Detect which cell encompasses the target text, then output its (X, Y) center coordinate. 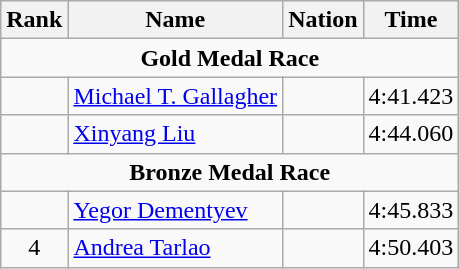
4 (34, 248)
Bronze Medal Race (230, 172)
Xinyang Liu (176, 134)
Andrea Tarlao (176, 248)
4:44.060 (411, 134)
Time (411, 20)
4:41.423 (411, 96)
Rank (34, 20)
4:45.833 (411, 210)
4:50.403 (411, 248)
Gold Medal Race (230, 58)
Michael T. Gallagher (176, 96)
Name (176, 20)
Nation (323, 20)
Yegor Dementyev (176, 210)
